For the text-containing cell, return its midpoint in (x, y) coordinate format. 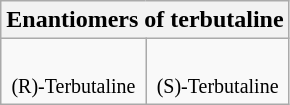
(S)-Terbutaline (218, 72)
Enantiomers of terbutaline (145, 20)
(R)-Terbutaline (74, 72)
